Capture the cell that displays the provided text and extract its (x, y) central coordinate. 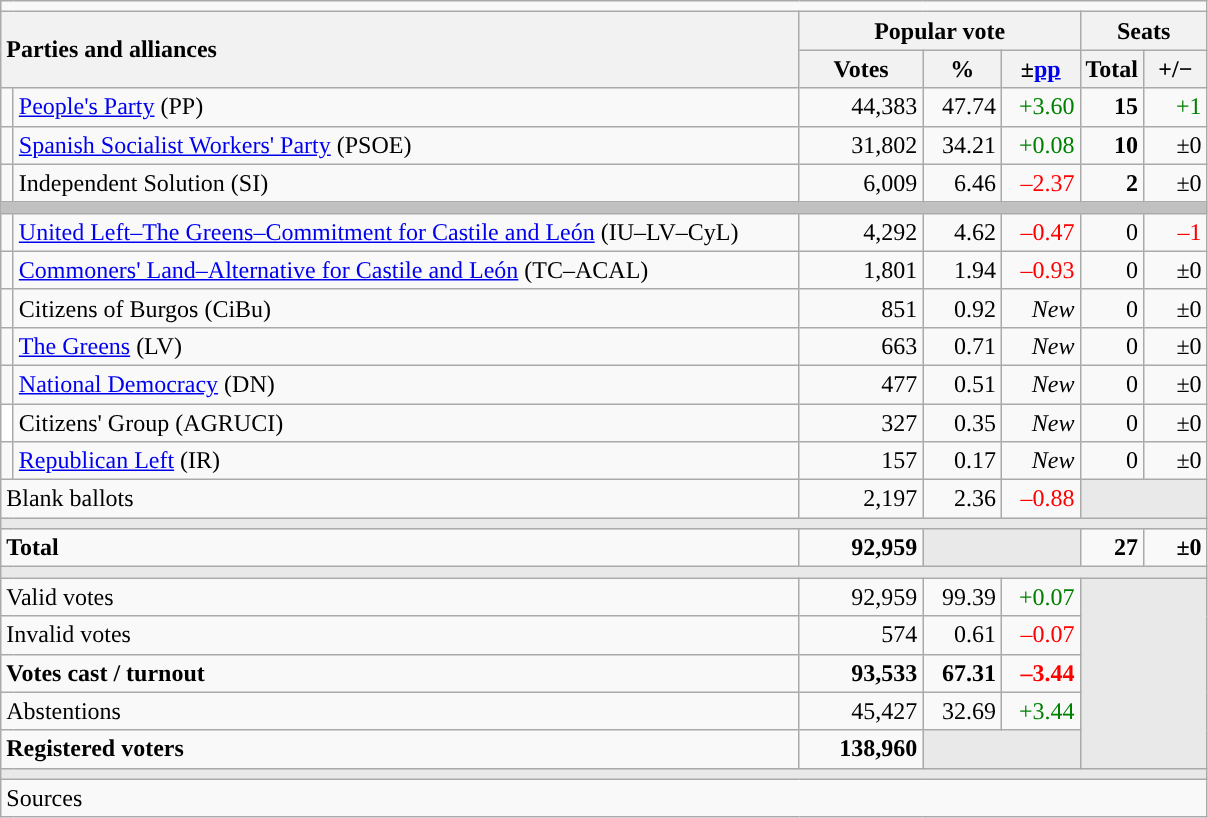
The Greens (LV) (406, 346)
0.71 (962, 346)
Popular vote (940, 31)
138,960 (861, 749)
–0.93 (1040, 270)
47.74 (962, 107)
Seats (1144, 31)
Spanish Socialist Workers' Party (PSOE) (406, 145)
663 (861, 346)
15 (1112, 107)
34.21 (962, 145)
2.36 (962, 499)
1,801 (861, 270)
27 (1112, 548)
0.51 (962, 384)
+0.08 (1040, 145)
93,533 (861, 673)
327 (861, 423)
–2.37 (1040, 183)
0.92 (962, 308)
+3.44 (1040, 711)
0.35 (962, 423)
2 (1112, 183)
Parties and alliances (400, 50)
–0.47 (1040, 232)
44,383 (861, 107)
Citizens' Group (AGRUCI) (406, 423)
Votes (861, 69)
45,427 (861, 711)
1.94 (962, 270)
–0.88 (1040, 499)
% (962, 69)
±pp (1040, 69)
851 (861, 308)
31,802 (861, 145)
+1 (1176, 107)
United Left–The Greens–Commitment for Castile and León (IU–LV–CyL) (406, 232)
574 (861, 635)
Blank ballots (400, 499)
Invalid votes (400, 635)
Valid votes (400, 597)
0.61 (962, 635)
National Democracy (DN) (406, 384)
67.31 (962, 673)
People's Party (PP) (406, 107)
Republican Left (IR) (406, 461)
–3.44 (1040, 673)
–1 (1176, 232)
Votes cast / turnout (400, 673)
Sources (604, 798)
+0.07 (1040, 597)
Commoners' Land–Alternative for Castile and León (TC–ACAL) (406, 270)
Registered voters (400, 749)
Independent Solution (SI) (406, 183)
477 (861, 384)
Citizens of Burgos (CiBu) (406, 308)
Abstentions (400, 711)
157 (861, 461)
99.39 (962, 597)
+3.60 (1040, 107)
10 (1112, 145)
+/− (1176, 69)
6.46 (962, 183)
4.62 (962, 232)
2,197 (861, 499)
6,009 (861, 183)
4,292 (861, 232)
–0.07 (1040, 635)
32.69 (962, 711)
0.17 (962, 461)
